Pinpoint the cell where the given text exists, returning its [x, y] midpoint coordinate. 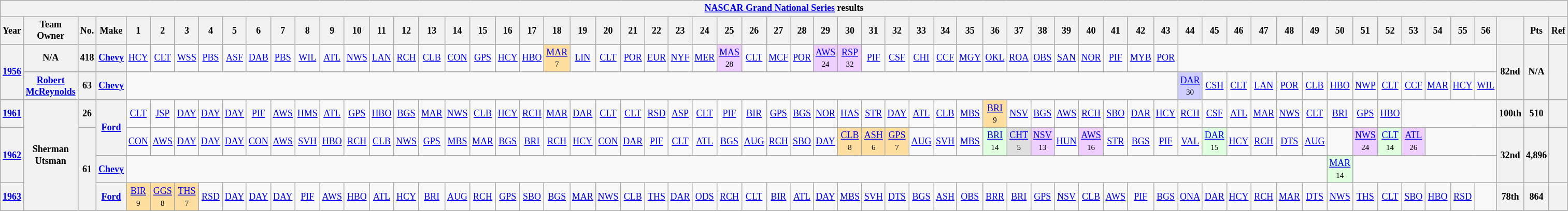
44 [1190, 31]
13 [432, 31]
78th [1510, 197]
82nd [1510, 72]
21 [633, 31]
ASH6 [874, 142]
5 [234, 31]
ATL26 [1414, 142]
NWP [1366, 86]
55 [1462, 31]
MCF [778, 58]
31 [874, 31]
Robert McReynolds [51, 86]
Sherman Utsman [51, 155]
18 [557, 31]
41 [1115, 31]
HMS [307, 114]
No. [87, 31]
4 [210, 31]
BRR [995, 197]
46 [1238, 31]
NWS24 [1366, 142]
CHI [921, 58]
23 [680, 31]
CHT5 [1019, 142]
CLT14 [1390, 142]
25 [730, 31]
39 [1066, 31]
ASH [945, 197]
100th [1510, 114]
50 [1340, 31]
4,896 [1536, 155]
AWS24 [825, 58]
Pts [1536, 31]
29 [825, 31]
47 [1264, 31]
MGY [970, 58]
12 [406, 31]
MAR7 [557, 58]
MYB [1141, 58]
OKL [995, 58]
53 [1414, 31]
33 [921, 31]
Ref [1558, 31]
49 [1315, 31]
HAS [850, 114]
THS7 [187, 197]
CLB8 [850, 142]
15 [483, 31]
JSP [163, 114]
EUR [657, 58]
9 [332, 31]
40 [1091, 31]
1956 [12, 72]
SAN [1066, 58]
1962 [12, 155]
7 [283, 31]
418 [87, 58]
ONA [1190, 197]
BIR9 [138, 197]
ROA [1019, 58]
48 [1289, 31]
LIN [583, 58]
42 [1141, 31]
14 [457, 31]
1 [138, 31]
ASF [234, 58]
MAR14 [1340, 169]
BRI14 [995, 142]
GGS8 [163, 197]
11 [381, 31]
GPS7 [897, 142]
3 [187, 31]
43 [1166, 31]
32nd [1510, 155]
DAB [258, 58]
17 [532, 31]
16 [508, 31]
1963 [12, 197]
19 [583, 31]
DAR15 [1215, 142]
DAR30 [1190, 86]
45 [1215, 31]
61 [87, 170]
1961 [12, 114]
54 [1438, 31]
20 [608, 31]
CSH [1215, 86]
38 [1043, 31]
32 [897, 31]
NYF [680, 58]
Team Owner [51, 31]
864 [1536, 197]
27 [778, 31]
10 [357, 31]
RSP32 [850, 58]
2 [163, 31]
30 [850, 31]
510 [1536, 114]
34 [945, 31]
52 [1390, 31]
36 [995, 31]
6 [258, 31]
BRI9 [995, 114]
WSS [187, 58]
AWS16 [1091, 142]
VAL [1190, 142]
51 [1366, 31]
MER [705, 58]
22 [657, 31]
NASCAR Grand National Series results [784, 8]
HUN [1066, 142]
8 [307, 31]
ODS [705, 197]
ASP [680, 114]
63 [87, 86]
24 [705, 31]
Make [111, 31]
28 [802, 31]
35 [970, 31]
NSV13 [1043, 142]
Year [12, 31]
56 [1486, 31]
MAS28 [730, 58]
37 [1019, 31]
